Detect which cell encompasses the target text, then output its [X, Y] center coordinate. 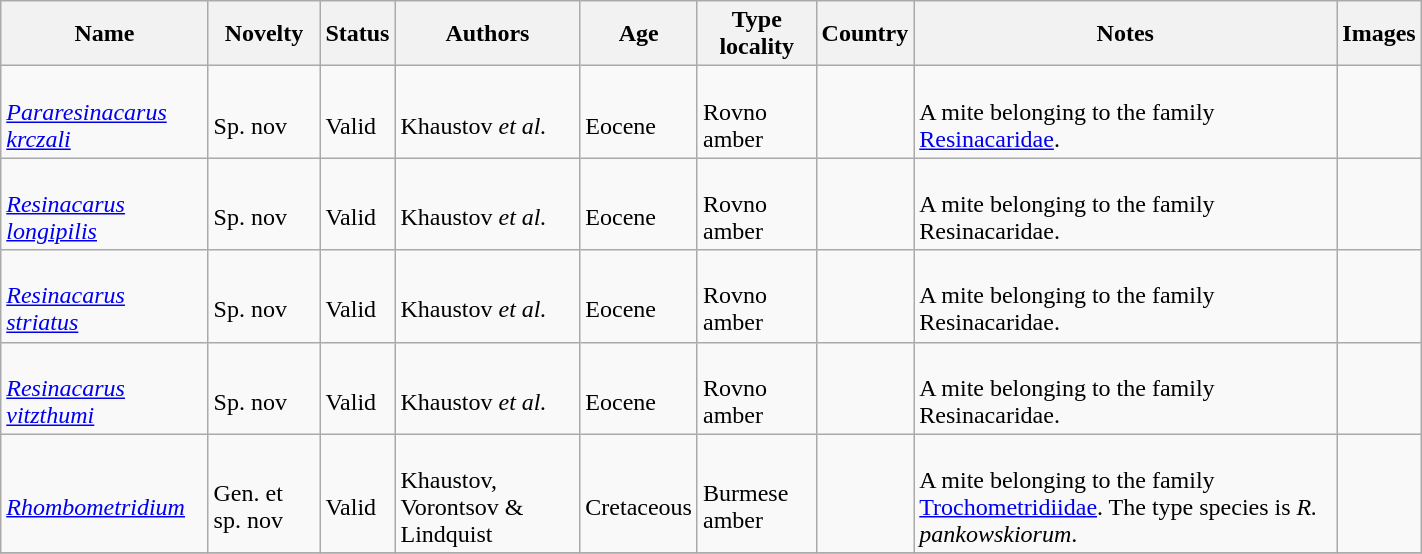
Burmese amber [756, 494]
Type locality [756, 34]
Rhombometridium [104, 494]
Novelty [264, 34]
Gen. et sp. nov [264, 494]
Resinacarus longipilis [104, 204]
Khaustov, Vorontsov & Lindquist [488, 494]
Cretaceous [639, 494]
Resinacarus vitzthumi [104, 388]
Resinacarus striatus [104, 296]
Pararesinacarus krczali [104, 112]
Authors [488, 34]
Age [639, 34]
Country [865, 34]
Images [1379, 34]
Name [104, 34]
A mite belonging to the family Trochometridiidae. The type species is R. pankowskiorum. [1126, 494]
Notes [1126, 34]
Status [358, 34]
